Locate the cell with the specified text and output its [X, Y] center coordinate. 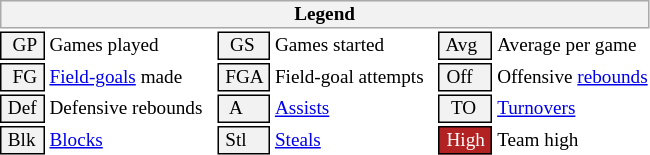
High [466, 140]
Team high [573, 140]
GP [22, 46]
Field-goal attempts [354, 77]
Def [22, 108]
Blocks [131, 140]
Steals [354, 140]
Average per game [573, 46]
FGA [244, 77]
Field-goals made [131, 77]
Assists [354, 108]
Off [466, 77]
TO [466, 108]
Defensive rebounds [131, 108]
Blk [22, 140]
Games started [354, 46]
Offensive rebounds [573, 77]
FG [22, 77]
Stl [244, 140]
A [244, 108]
Turnovers [573, 108]
GS [244, 46]
Legend [324, 14]
Games played [131, 46]
Avg [466, 46]
